Capture the cell that displays the provided text and extract its (x, y) central coordinate. 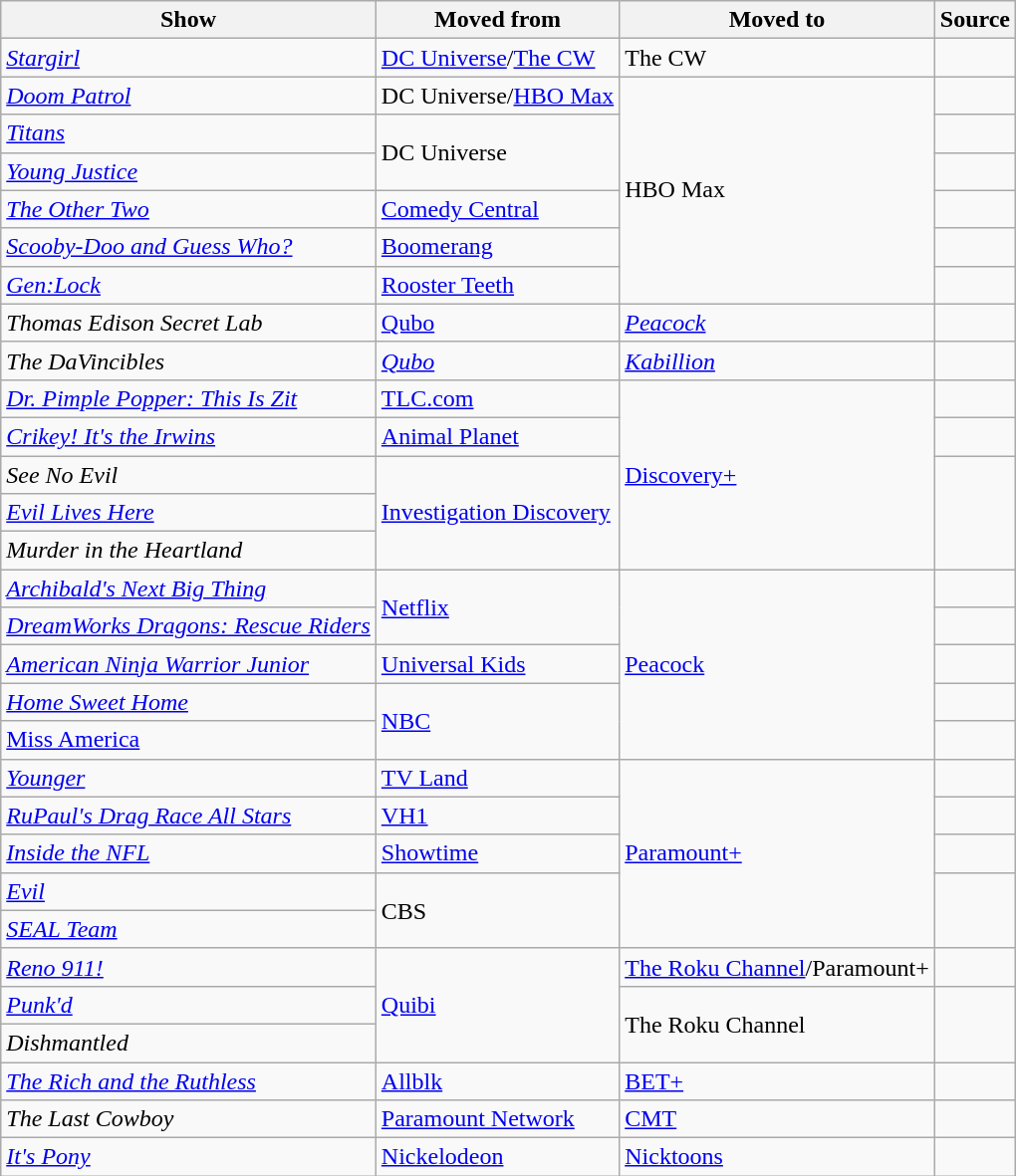
TLC.com (497, 398)
The Other Two (189, 209)
The CW (777, 58)
Young Justice (189, 171)
Moved from (497, 20)
Younger (189, 778)
DC Universe (497, 152)
Rooster Teeth (497, 285)
It's Pony (189, 1157)
Doom Patrol (189, 96)
RuPaul's Drag Race All Stars (189, 816)
Nicktoons (777, 1157)
Dr. Pimple Popper: This Is Zit (189, 398)
TV Land (497, 778)
Inside the NFL (189, 853)
DC Universe/The CW (497, 58)
Kabillion (777, 360)
Allblk (497, 1080)
Universal Kids (497, 664)
Show (189, 20)
Crikey! It's the Irwins (189, 436)
Source (974, 20)
Nickelodeon (497, 1157)
Archibald's Next Big Thing (189, 588)
Thomas Edison Secret Lab (189, 323)
Paramount Network (497, 1119)
Gen:Lock (189, 285)
The Roku Channel (777, 1024)
Dishmantled (189, 1043)
DreamWorks Dragons: Rescue Riders (189, 626)
Evil (189, 891)
Murder in the Heartland (189, 551)
The Rich and the Ruthless (189, 1080)
Home Sweet Home (189, 702)
Stargirl (189, 58)
CBS (497, 910)
Reno 911! (189, 967)
The Roku Channel/Paramount+ (777, 967)
BET+ (777, 1080)
NBC (497, 721)
Discovery+ (777, 474)
SEAL Team (189, 929)
American Ninja Warrior Junior (189, 664)
The Last Cowboy (189, 1119)
Showtime (497, 853)
Evil Lives Here (189, 513)
Miss America (189, 740)
See No Evil (189, 475)
Comedy Central (497, 209)
DC Universe/HBO Max (497, 96)
Quibi (497, 1005)
CMT (777, 1119)
Titans (189, 133)
HBO Max (777, 190)
Paramount+ (777, 853)
The DaVincibles (189, 360)
Investigation Discovery (497, 513)
Animal Planet (497, 436)
VH1 (497, 816)
Punk'd (189, 1005)
Boomerang (497, 247)
Moved to (777, 20)
Netflix (497, 607)
Scooby-Doo and Guess Who? (189, 247)
